Detect which cell encompasses the target text, then output its [X, Y] center coordinate. 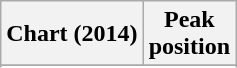
Chart (2014) [72, 34]
Peak position [189, 34]
